Detect which cell encompasses the target text, then output its (x, y) center coordinate. 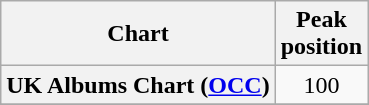
Peakposition (321, 34)
100 (321, 85)
UK Albums Chart (OCC) (138, 85)
Chart (138, 34)
